For the text-containing cell, return its midpoint in (X, Y) coordinate format. 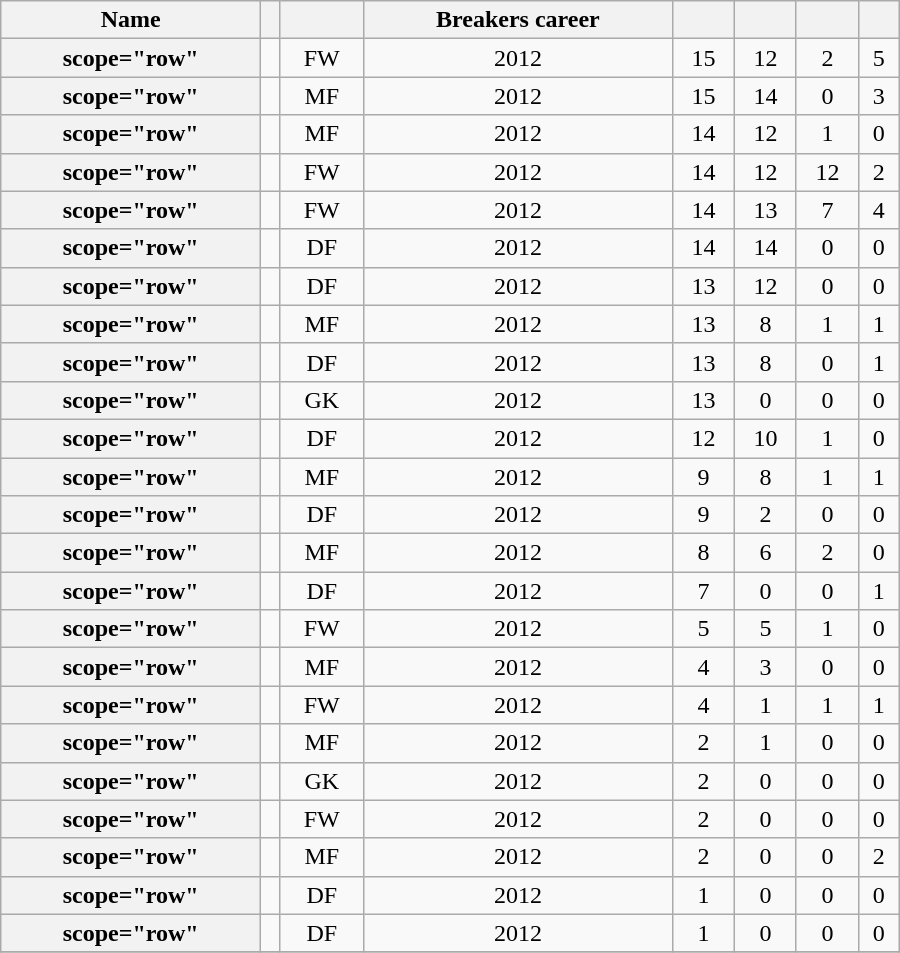
10 (765, 438)
Breakers career (518, 20)
6 (765, 553)
Name (131, 20)
